Locate the cell with the specified text and output its [X, Y] center coordinate. 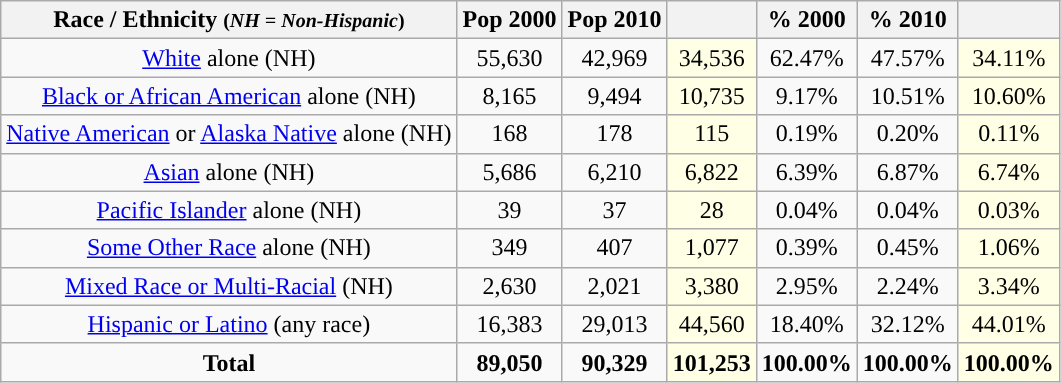
18.40% [806, 324]
1.06% [1008, 248]
8,165 [510, 96]
28 [712, 210]
Hispanic or Latino (any race) [229, 324]
Pop 2010 [614, 20]
9,494 [614, 96]
Native American or Alaska Native alone (NH) [229, 134]
349 [510, 248]
White alone (NH) [229, 58]
% 2010 [908, 20]
0.45% [908, 248]
101,253 [712, 362]
2.95% [806, 286]
407 [614, 248]
2,021 [614, 286]
9.17% [806, 96]
44,560 [712, 324]
6,210 [614, 172]
Mixed Race or Multi-Racial (NH) [229, 286]
5,686 [510, 172]
10.60% [1008, 96]
6.74% [1008, 172]
Race / Ethnicity (NH = Non-Hispanic) [229, 20]
32.12% [908, 324]
47.57% [908, 58]
29,013 [614, 324]
44.01% [1008, 324]
89,050 [510, 362]
55,630 [510, 58]
39 [510, 210]
Black or African American alone (NH) [229, 96]
0.20% [908, 134]
168 [510, 134]
6.39% [806, 172]
0.19% [806, 134]
34.11% [1008, 58]
3,380 [712, 286]
0.03% [1008, 210]
6.87% [908, 172]
178 [614, 134]
Asian alone (NH) [229, 172]
90,329 [614, 362]
Total [229, 362]
34,536 [712, 58]
10.51% [908, 96]
62.47% [806, 58]
Pacific Islander alone (NH) [229, 210]
3.34% [1008, 286]
2.24% [908, 286]
16,383 [510, 324]
Pop 2000 [510, 20]
115 [712, 134]
6,822 [712, 172]
0.39% [806, 248]
Some Other Race alone (NH) [229, 248]
0.11% [1008, 134]
% 2000 [806, 20]
42,969 [614, 58]
37 [614, 210]
2,630 [510, 286]
1,077 [712, 248]
10,735 [712, 96]
